Provide the (X, Y) coordinate of the cell's center where the given text is located.  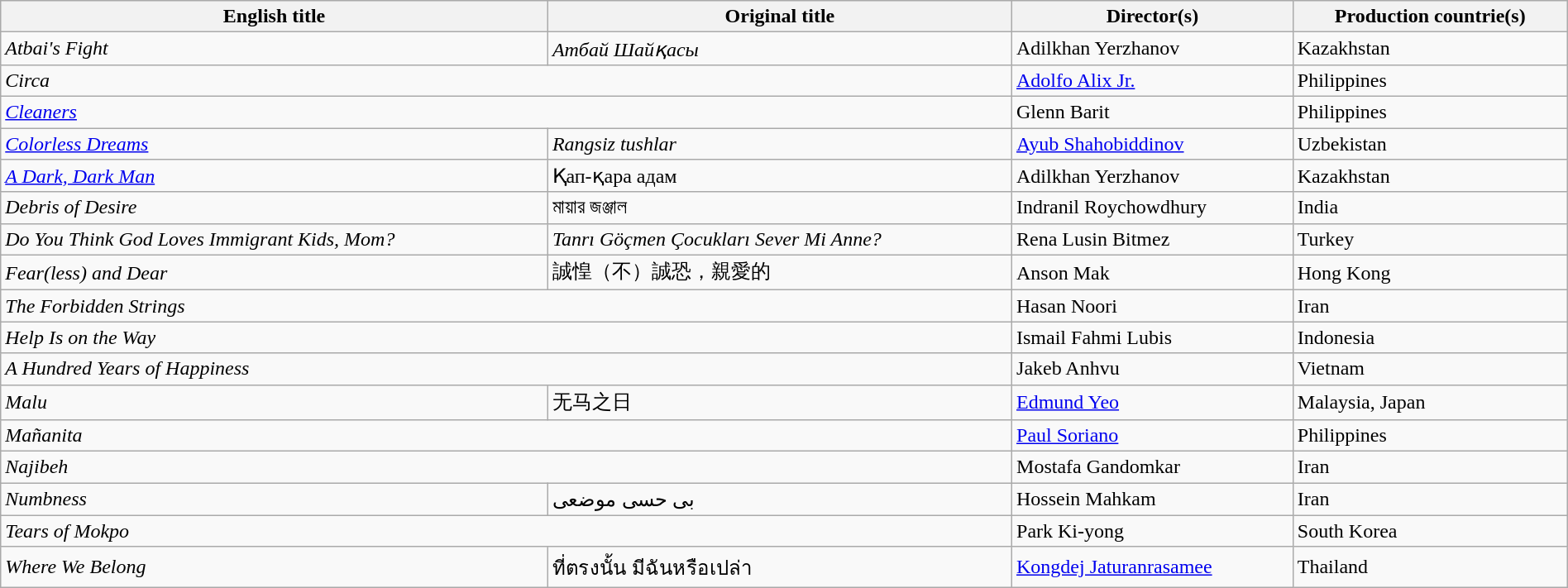
Атбай Шайқасы (779, 49)
Najibeh (506, 467)
Do You Think God Loves Immigrant Kids, Mom? (275, 239)
Colorless Dreams (275, 143)
Anson Mak (1153, 273)
Atbai's Fight (275, 49)
Cleaners (506, 112)
Glenn Barit (1153, 112)
India (1430, 208)
The Forbidden Strings (506, 306)
Vietnam (1430, 369)
English title (275, 17)
Turkey (1430, 239)
بی حسی موضعی (779, 500)
South Korea (1430, 531)
Where We Belong (275, 567)
Kongdej Jaturanrasamee (1153, 567)
Park Ki-yong (1153, 531)
Tears of Mokpo (506, 531)
মায়ার জঞ্জাল (779, 208)
Debris of Desire (275, 208)
Uzbekistan (1430, 143)
Jakeb Anhvu (1153, 369)
Hasan Noori (1153, 306)
Malu (275, 402)
誠惶（不）誠恐，親愛的 (779, 273)
Thailand (1430, 567)
ที่ตรงนั้น มีฉันหรือเปล่า (779, 567)
Adolfo Alix Jr. (1153, 80)
Director(s) (1153, 17)
Numbness (275, 500)
无马之日 (779, 402)
Paul Soriano (1153, 436)
Circa (506, 80)
Rena Lusin Bitmez (1153, 239)
Mañanita (506, 436)
A Dark, Dark Man (275, 176)
Hong Kong (1430, 273)
Қап-қара адам (779, 176)
Ismail Fahmi Lubis (1153, 337)
Ayub Shahobiddinov (1153, 143)
Edmund Yeo (1153, 402)
Rangsiz tushlar (779, 143)
Fear(less) and Dear (275, 273)
Tanrı Göçmen Çocukları Sever Mi Anne? (779, 239)
Malaysia, Japan (1430, 402)
Original title (779, 17)
Help Is on the Way (506, 337)
Mostafa Gandomkar (1153, 467)
Hossein Mahkam (1153, 500)
Indonesia (1430, 337)
Production countrie(s) (1430, 17)
A Hundred Years of Happiness (506, 369)
Indranil Roychowdhury (1153, 208)
